Locate the cell with the specified text and output its (x, y) center coordinate. 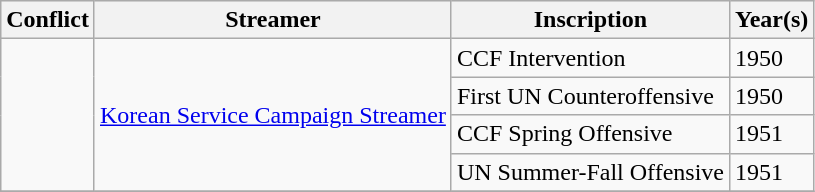
CCF Spring Offensive (590, 134)
First UN Counteroffensive (590, 96)
Streamer (272, 20)
UN Summer-Fall Offensive (590, 172)
CCF Intervention (590, 58)
Year(s) (772, 20)
Conflict (48, 20)
Korean Service Campaign Streamer (272, 115)
Inscription (590, 20)
